Output the [x, y] coordinate of the center of the cell containing the given text.  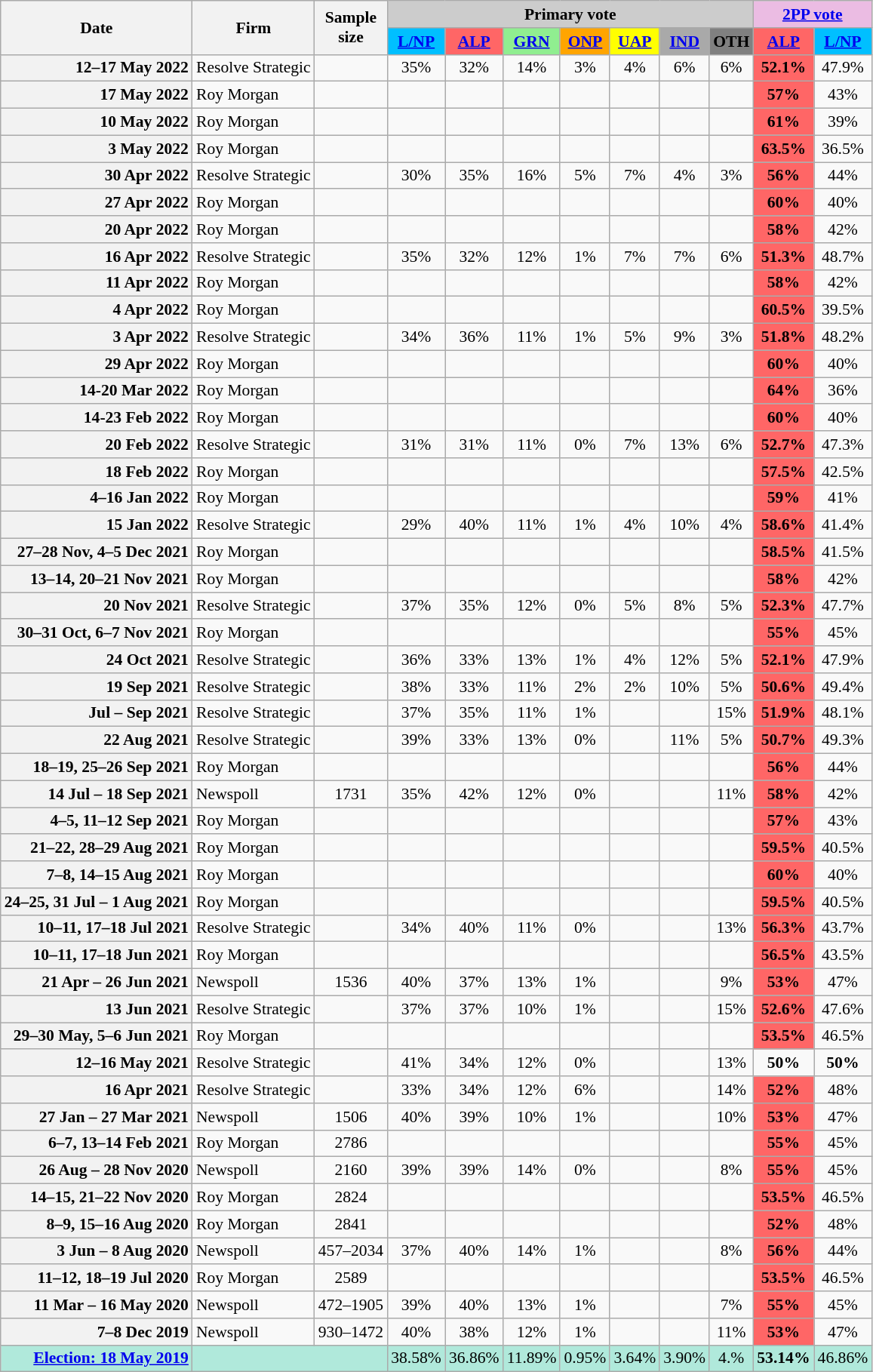
48.2% [844, 337]
3 Apr 2022 [97, 337]
58.6% [783, 525]
57.5% [783, 472]
64% [783, 391]
11 Apr 2022 [97, 283]
27–28 Nov, 4–5 Dec 2021 [97, 552]
42.5% [844, 472]
52.6% [783, 1009]
457–2034 [351, 1251]
Date [97, 27]
27 Jan – 27 Mar 2021 [97, 1117]
19 Sep 2021 [97, 687]
11.89% [532, 1358]
14-23 Feb 2022 [97, 418]
47.7% [844, 606]
29 Apr 2022 [97, 364]
47.3% [844, 445]
46.86% [844, 1358]
8–9, 15–16 Aug 2020 [97, 1224]
7–8, 14–15 Aug 2021 [97, 875]
43.5% [844, 955]
18–19, 25–26 Sep 2021 [97, 768]
4.% [731, 1358]
52.3% [783, 606]
4–16 Jan 2022 [97, 498]
50.7% [783, 740]
2841 [351, 1224]
3.64% [635, 1358]
20 Nov 2021 [97, 606]
51.3% [783, 257]
GRN [532, 42]
2786 [351, 1143]
Firm [254, 27]
30–31 Oct, 6–7 Nov 2021 [97, 633]
22 Aug 2021 [97, 740]
Jul – Sep 2021 [97, 713]
36.86% [474, 1358]
3 Jun – 8 Aug 2020 [97, 1251]
26 Aug – 28 Nov 2020 [97, 1171]
16% [532, 176]
47.6% [844, 1009]
60.5% [783, 310]
17 May 2022 [97, 95]
48.1% [844, 713]
2589 [351, 1278]
41.5% [844, 552]
16 Apr 2021 [97, 1090]
52.7% [783, 445]
0.95% [585, 1358]
IND [684, 42]
UAP [635, 42]
14-20 Mar 2022 [97, 391]
930–1472 [351, 1332]
56.3% [783, 928]
51.9% [783, 713]
24–25, 31 Jul – 1 Aug 2021 [97, 902]
14 Jul – 18 Sep 2021 [97, 794]
13–14, 20–21 Nov 2021 [97, 579]
21–22, 28–29 Aug 2021 [97, 848]
43.7% [844, 928]
29% [417, 525]
Samplesize [351, 27]
20 Feb 2022 [97, 445]
24 Oct 2021 [97, 660]
6–7, 13–14 Feb 2021 [97, 1143]
ONP [585, 42]
20 Apr 2022 [97, 229]
16 Apr 2022 [97, 257]
39.5% [844, 310]
21 Apr – 26 Jun 2021 [97, 983]
10–11, 17–18 Jun 2021 [97, 955]
48.7% [844, 257]
4 Apr 2022 [97, 310]
36.5% [844, 149]
38.58% [417, 1358]
2PP vote [812, 14]
59% [783, 498]
51.8% [783, 337]
2824 [351, 1198]
1506 [351, 1117]
OTH [731, 42]
1536 [351, 983]
61% [783, 122]
56.5% [783, 955]
18 Feb 2022 [97, 472]
11–12, 18–19 Jul 2020 [97, 1278]
30% [417, 176]
30 Apr 2022 [97, 176]
Primary vote [570, 14]
7–8 Dec 2019 [97, 1332]
12–16 May 2021 [97, 1063]
15 Jan 2022 [97, 525]
53.14% [783, 1358]
472–1905 [351, 1305]
63.5% [783, 149]
3 May 2022 [97, 149]
11 Mar – 16 May 2020 [97, 1305]
50.6% [783, 687]
13 Jun 2021 [97, 1009]
10 May 2022 [97, 122]
12–17 May 2022 [97, 68]
29–30 May, 5–6 Jun 2021 [97, 1036]
27 Apr 2022 [97, 203]
58.5% [783, 552]
Election: 18 May 2019 [97, 1358]
1731 [351, 794]
49.4% [844, 687]
2160 [351, 1171]
41.4% [844, 525]
3.90% [684, 1358]
4–5, 11–12 Sep 2021 [97, 821]
10–11, 17–18 Jul 2021 [97, 928]
49.3% [844, 740]
14–15, 21–22 Nov 2020 [97, 1198]
